Output the [X, Y] coordinate of the center of the cell containing the given text.  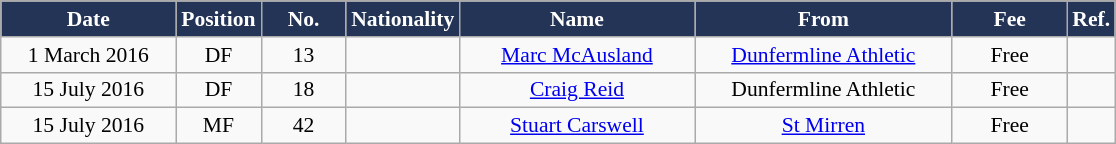
Date [88, 19]
13 [304, 55]
MF [218, 126]
St Mirren [824, 126]
Marc McAusland [576, 55]
Name [576, 19]
Position [218, 19]
Nationality [402, 19]
Stuart Carswell [576, 126]
From [824, 19]
Fee [1010, 19]
1 March 2016 [88, 55]
42 [304, 126]
Ref. [1091, 19]
No. [304, 19]
Craig Reid [576, 90]
18 [304, 90]
